Capture the cell that displays the provided text and extract its (x, y) central coordinate. 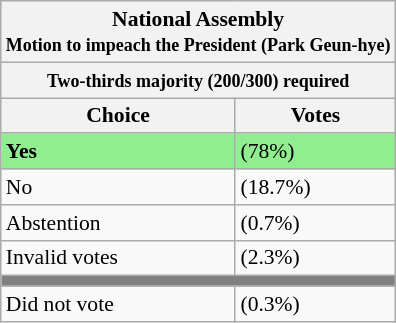
(78%) (315, 152)
(0.7%) (315, 223)
Yes (118, 152)
National AssemblyMotion to impeach the President (Park Geun-hye) (198, 32)
Did not vote (118, 304)
Votes (315, 116)
(18.7%) (315, 187)
Invalid votes (118, 258)
Choice (118, 116)
Two-thirds majority (200/300) required (198, 80)
No (118, 187)
(0.3%) (315, 304)
(2.3%) (315, 258)
Abstention (118, 223)
